Return (x, y) of the center of cell containing provided text 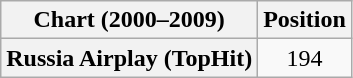
194 (305, 58)
Position (305, 20)
Chart (2000–2009) (130, 20)
Russia Airplay (TopHit) (130, 58)
